Capture the cell that displays the provided text and extract its (X, Y) central coordinate. 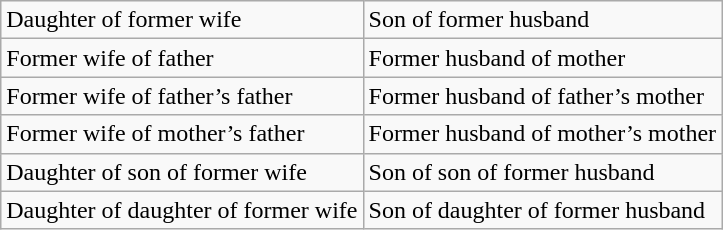
Former husband of mother’s mother (542, 134)
Former wife of father’s father (182, 96)
Son of former husband (542, 20)
Former husband of father’s mother (542, 96)
Daughter of former wife (182, 20)
Son of daughter of former husband (542, 210)
Daughter of son of former wife (182, 172)
Former wife of mother’s father (182, 134)
Former husband of mother (542, 58)
Former wife of father (182, 58)
Son of son of former husband (542, 172)
Daughter of daughter of former wife (182, 210)
